Find where the given text appears and provide that cell's center as (X, Y) coordinate. 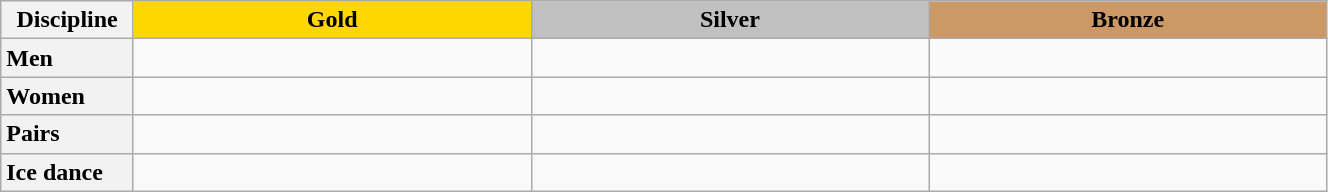
Women (68, 96)
Men (68, 58)
Discipline (68, 20)
Bronze (1128, 20)
Pairs (68, 134)
Ice dance (68, 172)
Silver (730, 20)
Gold (332, 20)
